From the cell containing the given text, extract its center point as (X, Y) coordinate. 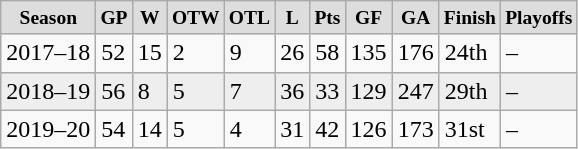
31st (470, 129)
126 (368, 129)
8 (150, 91)
9 (249, 53)
56 (114, 91)
14 (150, 129)
4 (249, 129)
OTL (249, 18)
GA (416, 18)
26 (292, 53)
54 (114, 129)
Season (48, 18)
135 (368, 53)
L (292, 18)
29th (470, 91)
176 (416, 53)
Finish (470, 18)
OTW (196, 18)
W (150, 18)
129 (368, 91)
GF (368, 18)
24th (470, 53)
2019–20 (48, 129)
247 (416, 91)
58 (328, 53)
33 (328, 91)
42 (328, 129)
Pts (328, 18)
2018–19 (48, 91)
GP (114, 18)
173 (416, 129)
2 (196, 53)
Playoffs (539, 18)
52 (114, 53)
15 (150, 53)
31 (292, 129)
36 (292, 91)
2017–18 (48, 53)
7 (249, 91)
